Locate the cell with the specified text and output its (x, y) center coordinate. 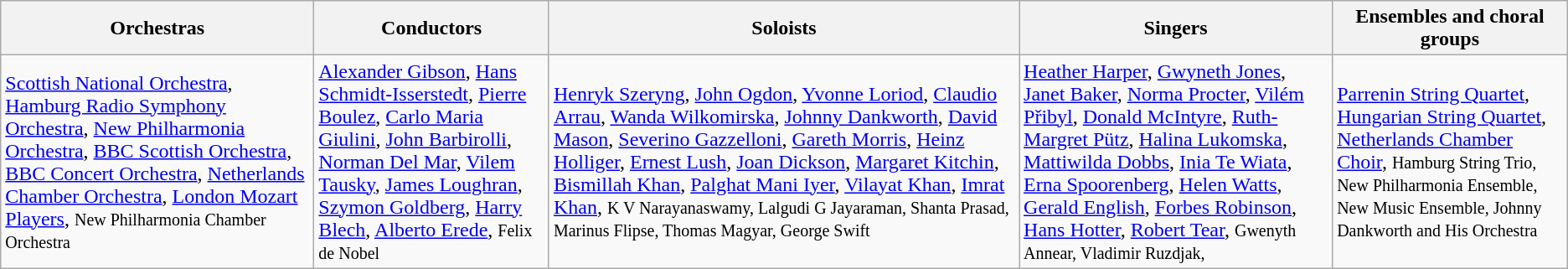
Orchestras (157, 28)
Ensembles and choral groups (1451, 28)
Conductors (432, 28)
Soloists (784, 28)
Singers (1176, 28)
